Return the (X, Y) coordinate for the center point of the cell that contains the specified text.  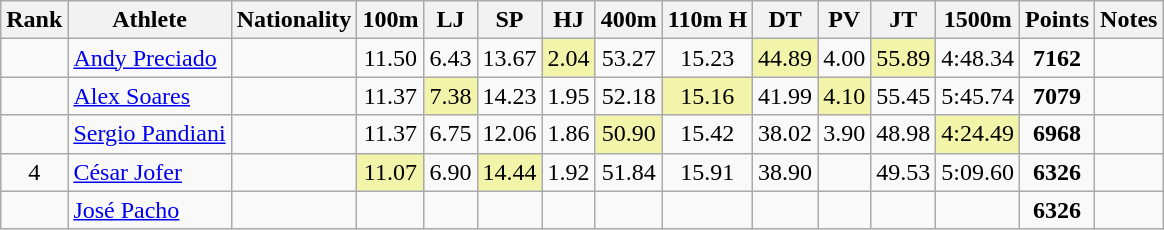
11.07 (390, 172)
15.91 (707, 172)
14.44 (510, 172)
14.23 (510, 96)
Rank (34, 20)
4.00 (844, 58)
LJ (450, 20)
4:24.49 (978, 134)
6.43 (450, 58)
DT (786, 20)
51.84 (628, 172)
PV (844, 20)
Nationality (294, 20)
48.98 (904, 134)
Athlete (150, 20)
3.90 (844, 134)
44.89 (786, 58)
1.86 (568, 134)
55.45 (904, 96)
1.92 (568, 172)
Points (1058, 20)
38.90 (786, 172)
6968 (1058, 134)
1500m (978, 20)
5:09.60 (978, 172)
50.90 (628, 134)
15.23 (707, 58)
6.90 (450, 172)
11.50 (390, 58)
7.38 (450, 96)
55.89 (904, 58)
1.95 (568, 96)
4:48.34 (978, 58)
52.18 (628, 96)
César Jofer (150, 172)
13.67 (510, 58)
Sergio Pandiani (150, 134)
41.99 (786, 96)
José Pacho (150, 210)
100m (390, 20)
49.53 (904, 172)
12.06 (510, 134)
Notes (1129, 20)
53.27 (628, 58)
HJ (568, 20)
400m (628, 20)
7162 (1058, 58)
2.04 (568, 58)
110m H (707, 20)
15.16 (707, 96)
SP (510, 20)
7079 (1058, 96)
4 (34, 172)
6.75 (450, 134)
Alex Soares (150, 96)
38.02 (786, 134)
15.42 (707, 134)
4.10 (844, 96)
JT (904, 20)
Andy Preciado (150, 58)
5:45.74 (978, 96)
